For the text-containing cell, return its midpoint in [X, Y] coordinate format. 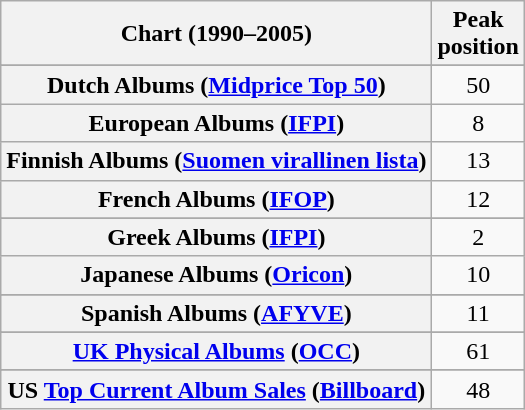
Finnish Albums (Suomen virallinen lista) [216, 161]
13 [478, 161]
Greek Albums (IFPI) [216, 237]
Japanese Albums (Oricon) [216, 275]
US Top Current Album Sales (Billboard) [216, 389]
11 [478, 313]
8 [478, 123]
Spanish Albums (AFYVE) [216, 313]
50 [478, 85]
Chart (1990–2005) [216, 34]
12 [478, 199]
48 [478, 389]
61 [478, 351]
Dutch Albums (Midprice Top 50) [216, 85]
2 [478, 237]
UK Physical Albums (OCC) [216, 351]
10 [478, 275]
French Albums (IFOP) [216, 199]
European Albums (IFPI) [216, 123]
Peakposition [478, 34]
